Capture the cell that displays the provided text and extract its [X, Y] central coordinate. 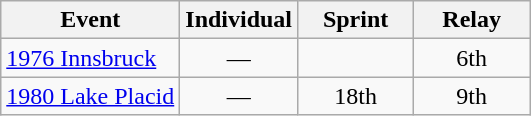
Relay [472, 20]
Event [90, 20]
18th [356, 96]
1980 Lake Placid [90, 96]
1976 Innsbruck [90, 58]
6th [472, 58]
Individual [239, 20]
Sprint [356, 20]
9th [472, 96]
